For the text-containing cell, return its midpoint in (X, Y) coordinate format. 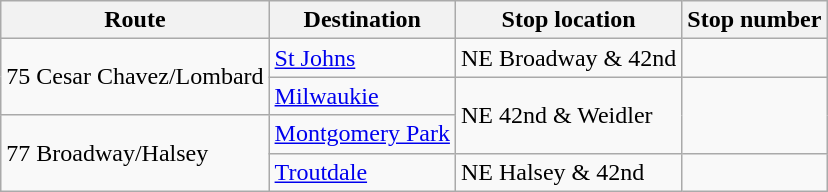
Stop location (568, 20)
Troutdale (362, 172)
NE 42nd & Weidler (568, 115)
77 Broadway/Halsey (135, 153)
NE Broadway & 42nd (568, 58)
NE Halsey & 42nd (568, 172)
Milwaukie (362, 96)
Route (135, 20)
Montgomery Park (362, 134)
75 Cesar Chavez/Lombard (135, 77)
St Johns (362, 58)
Destination (362, 20)
Stop number (754, 20)
